Identify which cell holds the provided text, then report its (x, y) central coordinate. 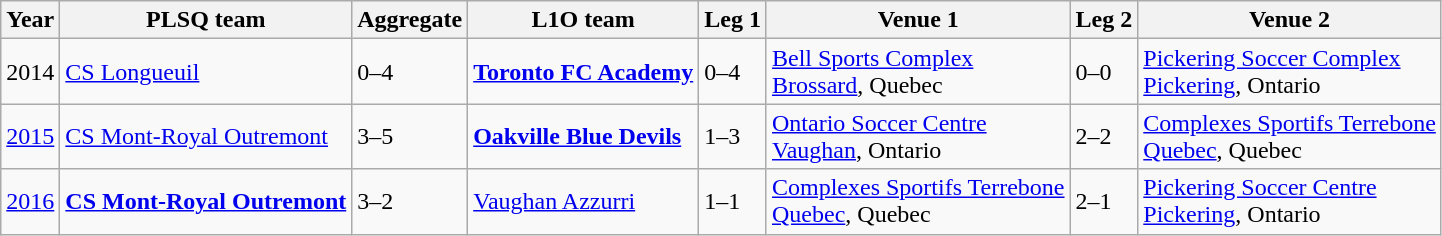
Year (30, 20)
Oakville Blue Devils (584, 136)
Ontario Soccer CentreVaughan, Ontario (918, 136)
Toronto FC Academy (584, 72)
2016 (30, 202)
2014 (30, 72)
Venue 1 (918, 20)
1–1 (733, 202)
Vaughan Azzurri (584, 202)
Bell Sports ComplexBrossard, Quebec (918, 72)
3–5 (410, 136)
CS Longueuil (206, 72)
PLSQ team (206, 20)
L1O team (584, 20)
1–3 (733, 136)
3–2 (410, 202)
Pickering Soccer ComplexPickering, Ontario (1290, 72)
Aggregate (410, 20)
Pickering Soccer CentrePickering, Ontario (1290, 202)
Venue 2 (1290, 20)
2–2 (1104, 136)
2–1 (1104, 202)
Leg 2 (1104, 20)
2015 (30, 136)
Leg 1 (733, 20)
0–0 (1104, 72)
